Return the (X, Y) coordinate for the center point of the cell that contains the specified text.  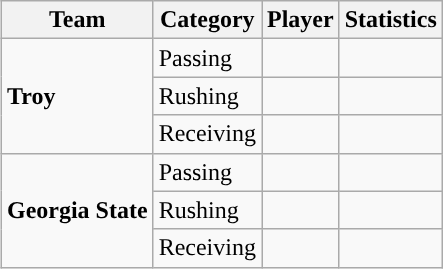
Statistics (390, 20)
Player (301, 20)
Troy (77, 96)
Team (77, 20)
Category (207, 20)
Georgia State (77, 210)
